Locate the cell with the specified text and output its (x, y) center coordinate. 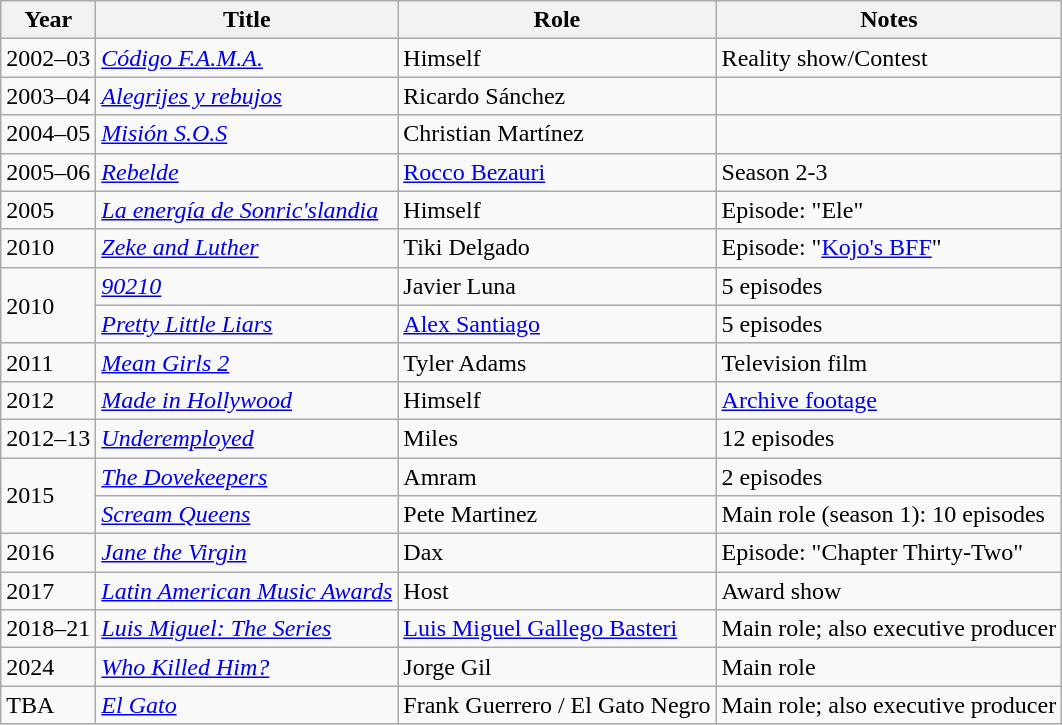
Episode: "Kojo's BFF" (889, 248)
Scream Queens (247, 515)
Zeke and Luther (247, 248)
12 episodes (889, 438)
Role (557, 20)
El Gato (247, 705)
Main role (season 1): 10 episodes (889, 515)
Season 2-3 (889, 172)
Javier Luna (557, 286)
Underemployed (247, 438)
The Dovekeepers (247, 477)
2024 (48, 667)
Rebelde (247, 172)
Episode: "Chapter Thirty-Two" (889, 553)
Award show (889, 591)
Frank Guerrero / El Gato Negro (557, 705)
Luis Miguel: The Series (247, 629)
Ricardo Sánchez (557, 96)
2016 (48, 553)
2005 (48, 210)
Alex Santiago (557, 324)
Mean Girls 2 (247, 362)
Tiki Delgado (557, 248)
2012 (48, 400)
Código F.A.M.A. (247, 58)
Jorge Gil (557, 667)
Amram (557, 477)
Miles (557, 438)
90210 (247, 286)
2002–03 (48, 58)
TBA (48, 705)
Rocco Bezauri (557, 172)
Who Killed Him? (247, 667)
Title (247, 20)
Made in Hollywood (247, 400)
2017 (48, 591)
Latin American Music Awards (247, 591)
Notes (889, 20)
Host (557, 591)
2012–13 (48, 438)
Archive footage (889, 400)
Luis Miguel Gallego Basteri (557, 629)
Pete Martinez (557, 515)
Christian Martínez (557, 134)
2004–05 (48, 134)
Tyler Adams (557, 362)
Alegrijes y rebujos (247, 96)
Episode: "Ele" (889, 210)
La energía de Sonric'slandia (247, 210)
Dax (557, 553)
2011 (48, 362)
2 episodes (889, 477)
Year (48, 20)
2003–04 (48, 96)
Reality show/Contest (889, 58)
Television film (889, 362)
Main role (889, 667)
2005–06 (48, 172)
2015 (48, 496)
Misión S.O.S (247, 134)
Pretty Little Liars (247, 324)
Jane the Virgin (247, 553)
2018–21 (48, 629)
